Capture the cell that displays the provided text and extract its (x, y) central coordinate. 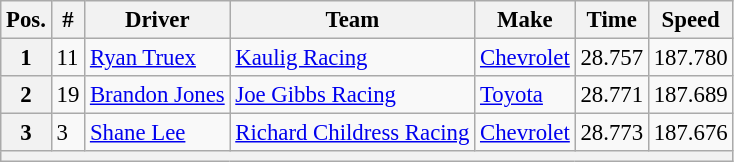
28.773 (612, 133)
187.689 (690, 95)
Joe Gibbs Racing (352, 95)
Shane Lee (158, 133)
Driver (158, 20)
Team (352, 20)
# (68, 20)
187.676 (690, 133)
187.780 (690, 58)
Ryan Truex (158, 58)
2 (26, 95)
Time (612, 20)
19 (68, 95)
Richard Childress Racing (352, 133)
11 (68, 58)
Speed (690, 20)
28.757 (612, 58)
1 (26, 58)
Kaulig Racing (352, 58)
Pos. (26, 20)
Brandon Jones (158, 95)
Toyota (525, 95)
28.771 (612, 95)
Make (525, 20)
